Find where the given text appears and provide that cell's center as (X, Y) coordinate. 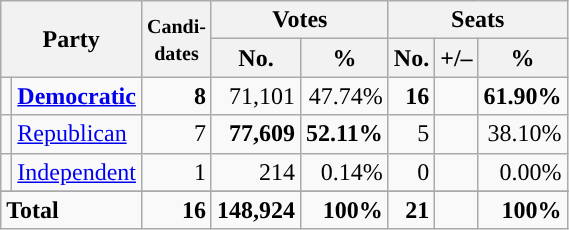
0.00% (522, 172)
0 (411, 172)
Total (72, 210)
8 (176, 96)
77,609 (256, 134)
21 (411, 210)
5 (411, 134)
7 (176, 134)
Independent (77, 172)
1 (176, 172)
0.14% (345, 172)
61.90% (522, 96)
148,924 (256, 210)
52.11% (345, 134)
38.10% (522, 134)
Seats (478, 20)
Republican (77, 134)
+/– (456, 58)
Candi-dates (176, 39)
Democratic (77, 96)
Party (72, 39)
71,101 (256, 96)
Votes (300, 20)
214 (256, 172)
47.74% (345, 96)
